Search for the cell housing the specified text and yield its (x, y) center coordinate. 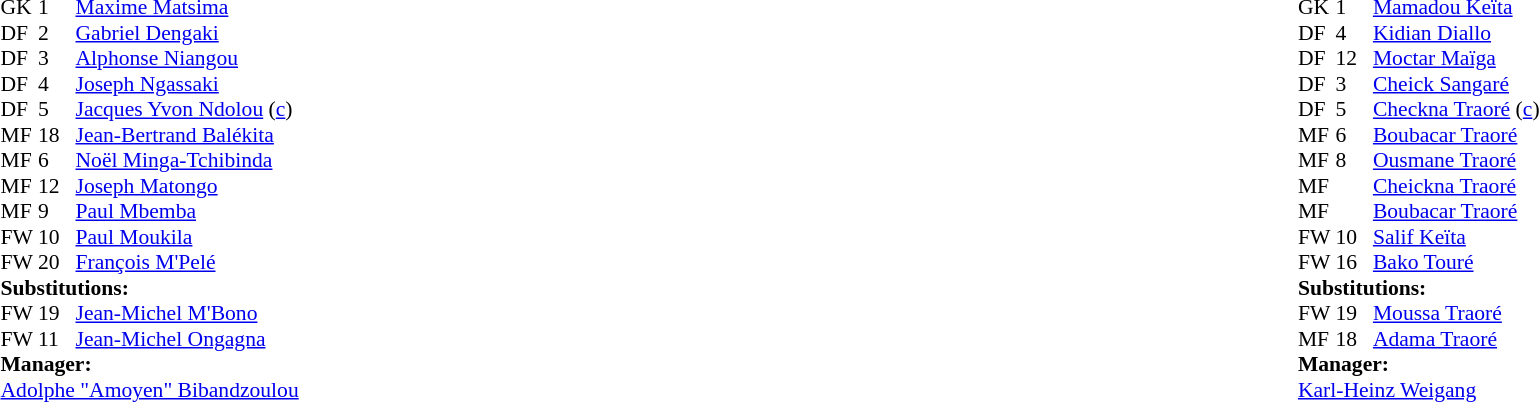
Jacques Yvon Ndolou (c) (188, 109)
Alphonse Niangou (188, 59)
8 (1354, 161)
Gabriel Dengaki (188, 33)
Jean-Michel M'Bono (188, 313)
16 (1354, 263)
Paul Mbemba (188, 211)
Jean-Michel Ongagna (188, 339)
Substitutions: (149, 288)
Joseph Matongo (188, 186)
11 (57, 339)
Paul Moukila (188, 237)
Joseph Ngassaki (188, 84)
9 (57, 211)
20 (57, 263)
François M'Pelé (188, 263)
2 (57, 33)
Noël Minga-Tchibinda (188, 161)
Manager: (149, 365)
Jean-Bertrand Balékita (188, 135)
